Capture the cell that displays the provided text and extract its [x, y] central coordinate. 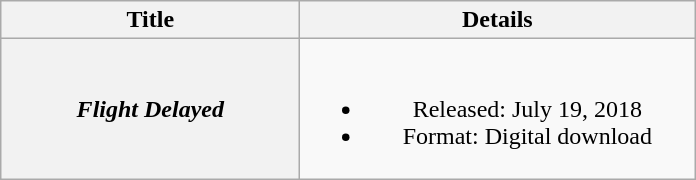
Title [150, 20]
Flight Delayed [150, 109]
Released: July 19, 2018Format: Digital download [498, 109]
Details [498, 20]
